Output the [x, y] coordinate of the center of the cell containing the given text.  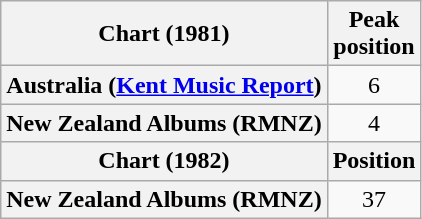
4 [374, 123]
Australia (Kent Music Report) [164, 85]
Peakposition [374, 34]
Chart (1982) [164, 161]
Chart (1981) [164, 34]
37 [374, 199]
6 [374, 85]
Position [374, 161]
